Identify which cell holds the provided text, then report its [x, y] central coordinate. 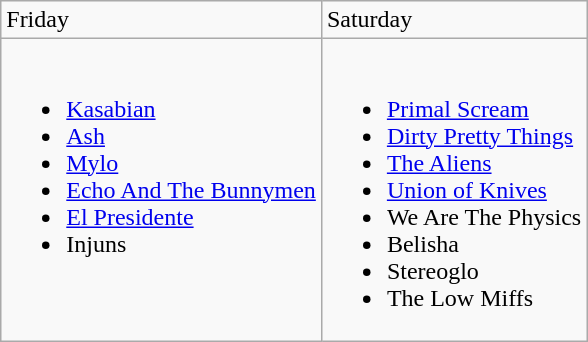
Primal ScreamDirty Pretty ThingsThe AliensUnion of KnivesWe Are The PhysicsBelishaStereogloThe Low Miffs [454, 190]
Saturday [454, 20]
Friday [162, 20]
KasabianAshMyloEcho And The BunnymenEl PresidenteInjuns [162, 190]
